Locate the cell with the specified text and output its [x, y] center coordinate. 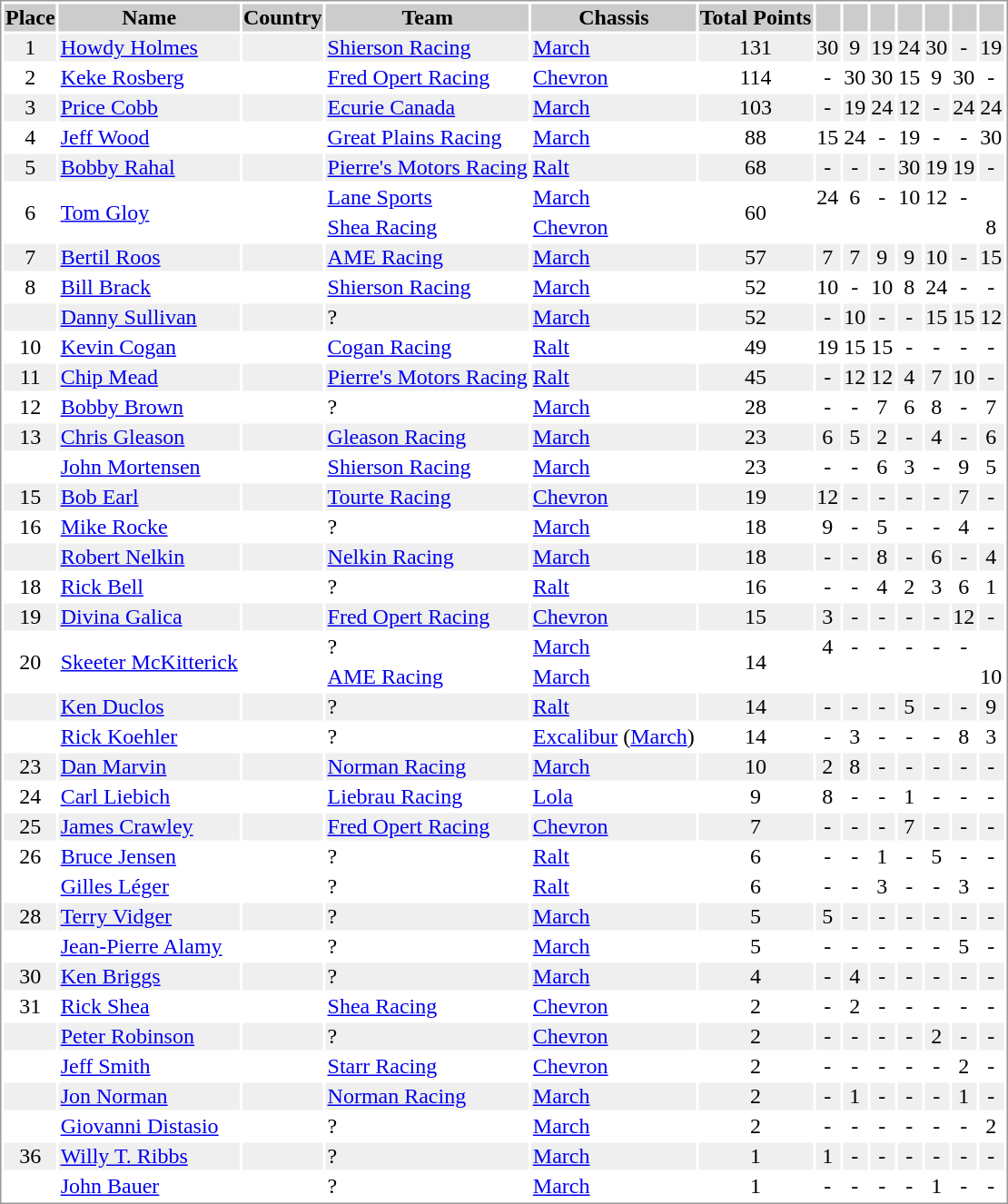
Gilles Léger [149, 887]
Skeeter McKitterick [149, 663]
20 [30, 663]
Jeff Smith [149, 1067]
Bill Brack [149, 288]
Keke Rosberg [149, 77]
Cogan Racing [427, 348]
57 [756, 257]
131 [756, 48]
68 [756, 168]
Lola [614, 796]
Tourte Racing [427, 497]
Place [30, 17]
Carl Liebich [149, 796]
13 [30, 437]
Ecurie Canada [427, 108]
Kevin Cogan [149, 348]
Rick Shea [149, 1007]
Country [282, 17]
Excalibur (March) [614, 736]
Bob Earl [149, 497]
Dan Marvin [149, 767]
Terry Vidger [149, 916]
Ken Duclos [149, 707]
Bruce Jensen [149, 856]
John Mortensen [149, 468]
Mike Rocke [149, 528]
Chris Gleason [149, 437]
James Crawley [149, 827]
Name [149, 17]
Danny Sullivan [149, 317]
Giovanni Distasio [149, 1127]
Liebrau Racing [427, 796]
Divina Galica [149, 617]
45 [756, 377]
John Bauer [149, 1187]
Tom Gloy [149, 212]
25 [30, 827]
Lane Sports [427, 197]
11 [30, 377]
Peter Robinson [149, 1036]
Ken Briggs [149, 976]
49 [756, 348]
Team [427, 17]
26 [30, 856]
Chassis [614, 17]
60 [756, 212]
Bobby Brown [149, 408]
88 [756, 137]
103 [756, 108]
Howdy Holmes [149, 48]
Jon Norman [149, 1096]
Gleason Racing [427, 437]
Starr Racing [427, 1067]
31 [30, 1007]
Great Plains Racing [427, 137]
Willy T. Ribbs [149, 1156]
Bertil Roos [149, 257]
Price Cobb [149, 108]
Robert Nelkin [149, 557]
114 [756, 77]
Rick Koehler [149, 736]
Total Points [756, 17]
Nelkin Racing [427, 557]
Bobby Rahal [149, 168]
Jean-Pierre Alamy [149, 947]
Rick Bell [149, 587]
Jeff Wood [149, 137]
36 [30, 1156]
Chip Mead [149, 377]
